For the text-containing cell, return its midpoint in (X, Y) coordinate format. 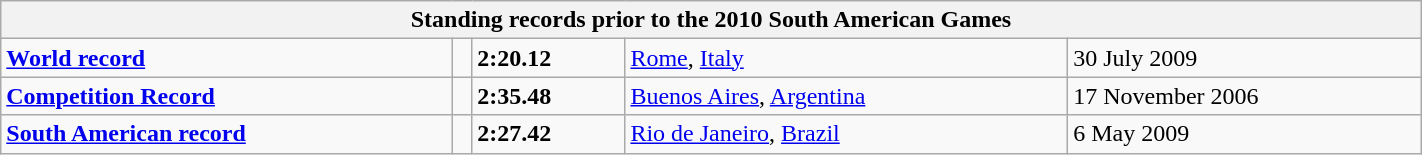
Buenos Aires, Argentina (846, 96)
2:35.48 (548, 96)
Rio de Janeiro, Brazil (846, 134)
Competition Record (226, 96)
6 May 2009 (1245, 134)
17 November 2006 (1245, 96)
Rome, Italy (846, 58)
Standing records prior to the 2010 South American Games (711, 20)
30 July 2009 (1245, 58)
World record (226, 58)
2:27.42 (548, 134)
2:20.12 (548, 58)
South American record (226, 134)
